Provide the [x, y] coordinate of the cell's center where the given text is located.  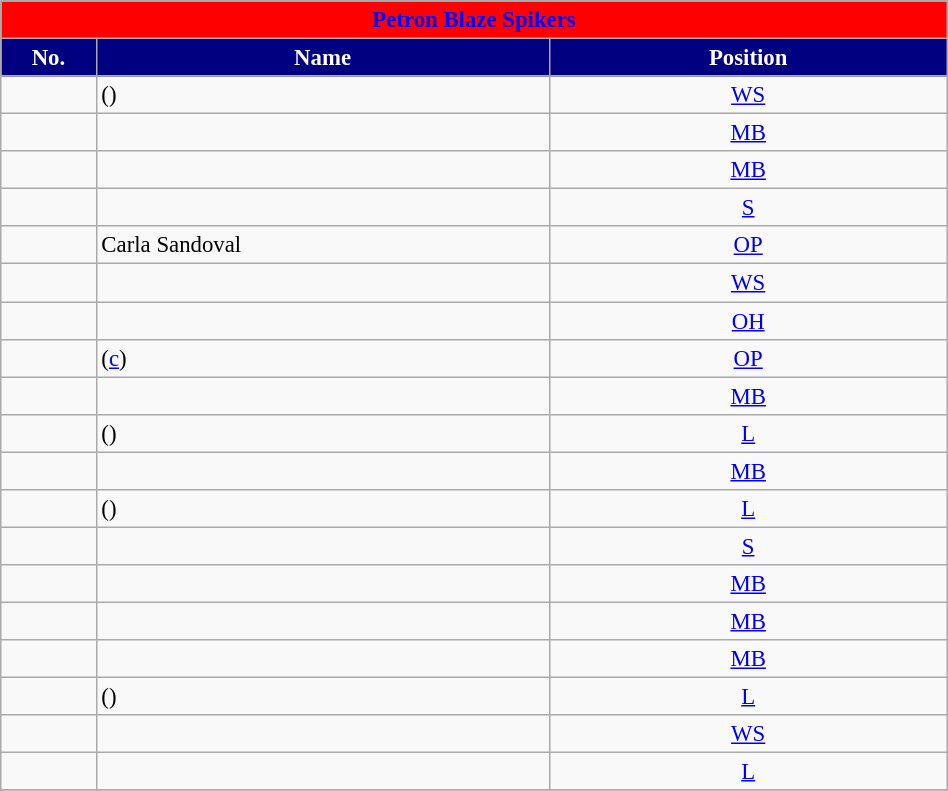
Carla Sandoval [322, 245]
OH [748, 321]
Petron Blaze Spikers [474, 20]
(c) [322, 358]
Name [322, 58]
No. [48, 58]
Position [748, 58]
